Pinpoint the cell where the given text exists, returning its [x, y] midpoint coordinate. 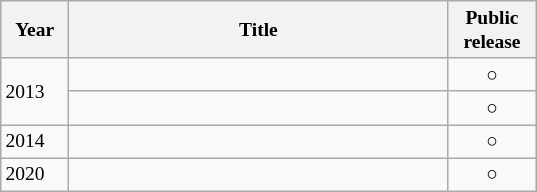
Year [35, 30]
Public release [492, 30]
2014 [35, 142]
Title [259, 30]
2020 [35, 174]
2013 [35, 92]
